Scan for the cell matching the given text and deliver its [x, y] coordinate at center. 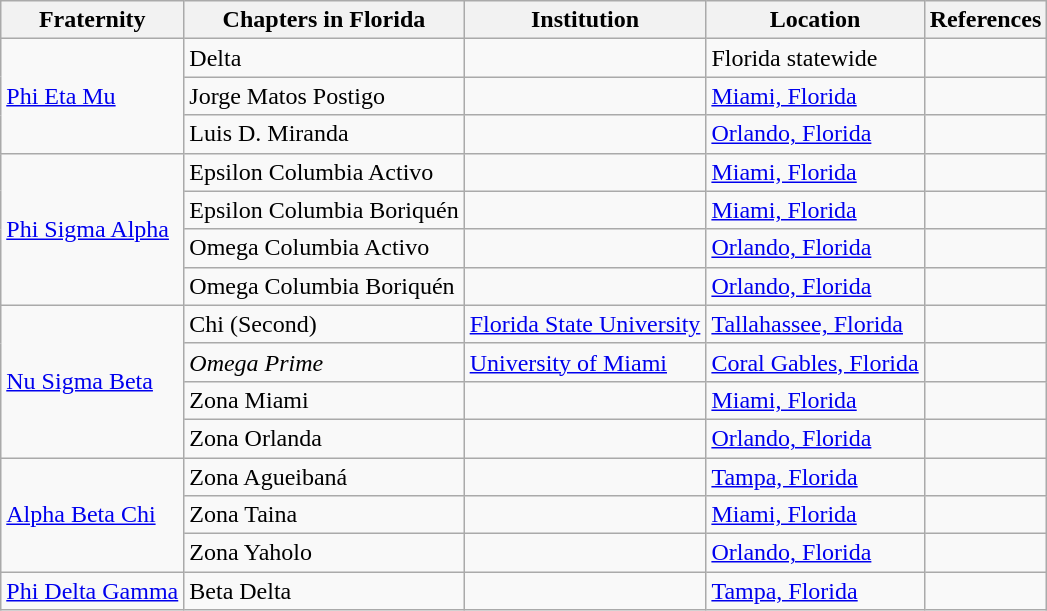
Phi Delta Gamma [92, 591]
Delta [324, 58]
Beta Delta [324, 591]
Coral Gables, Florida [815, 362]
Florida statewide [815, 58]
Phi Eta Mu [92, 96]
Phi Sigma Alpha [92, 229]
Chapters in Florida [324, 20]
Nu Sigma Beta [92, 381]
References [986, 20]
Tallahassee, Florida [815, 324]
Zona Orlanda [324, 438]
Omega Columbia Activo [324, 248]
Chi (Second) [324, 324]
Omega Columbia Boriquén [324, 286]
University of Miami [585, 362]
Alpha Beta Chi [92, 515]
Zona Miami [324, 400]
Jorge Matos Postigo [324, 96]
Zona Taina [324, 515]
Zona Agueibaná [324, 477]
Institution [585, 20]
Zona Yaholo [324, 553]
Fraternity [92, 20]
Epsilon Columbia Activo [324, 172]
Omega Prime [324, 362]
Location [815, 20]
Epsilon Columbia Boriquén [324, 210]
Florida State University [585, 324]
Luis D. Miranda [324, 134]
